Capture the cell that displays the provided text and extract its [x, y] central coordinate. 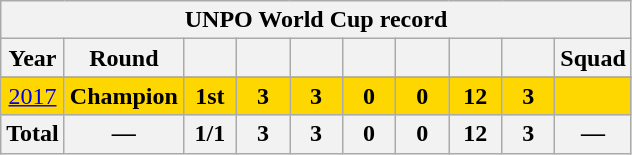
Total [33, 134]
Squad [593, 58]
Champion [124, 96]
2017 [33, 96]
1st [210, 96]
1/1 [210, 134]
Year [33, 58]
Round [124, 58]
UNPO World Cup record [316, 20]
